Detect which cell encompasses the target text, then output its (x, y) center coordinate. 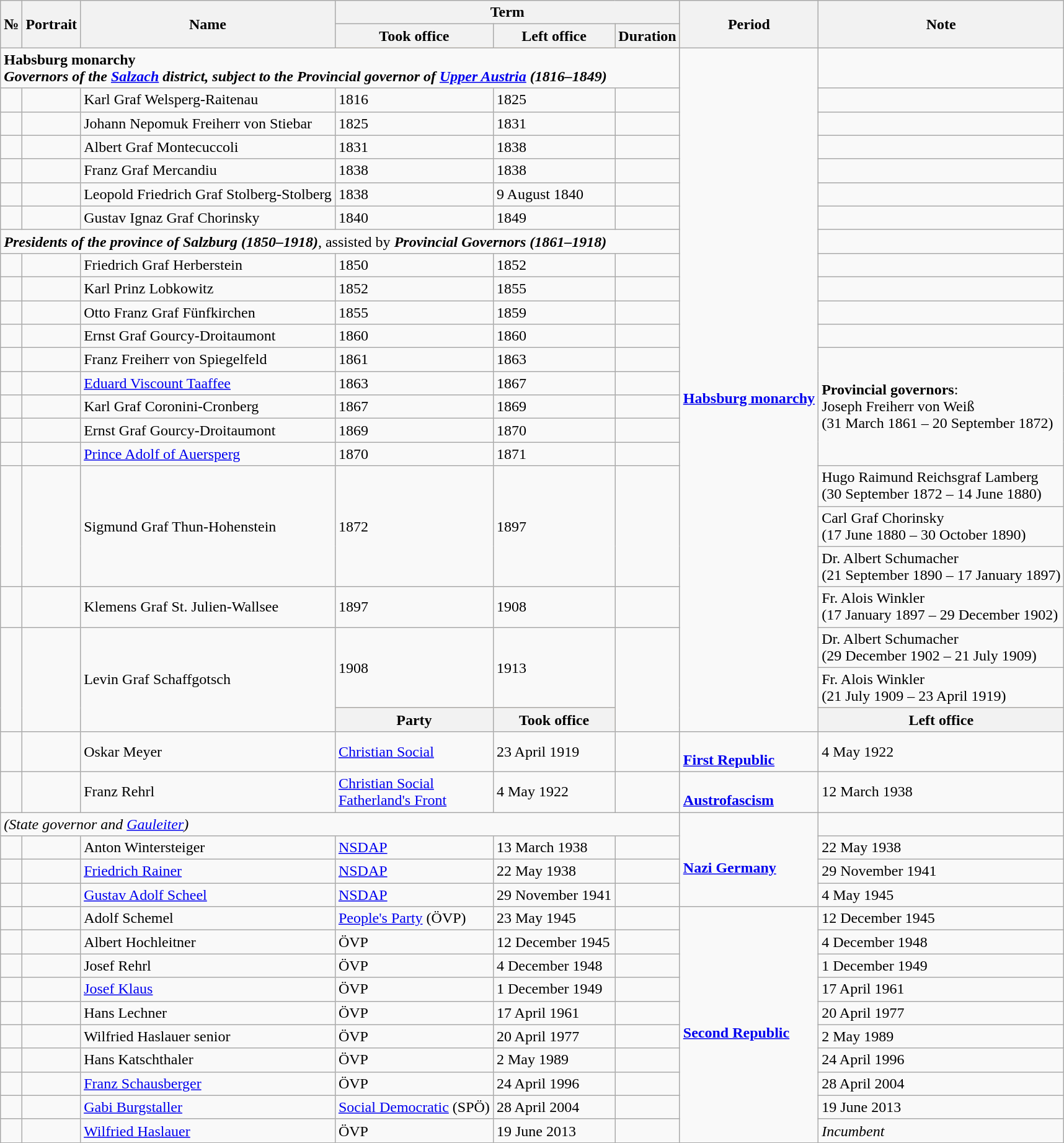
People's Party (ÖVP) (414, 918)
1861 (414, 360)
Note (941, 24)
Second Republic (749, 1025)
1913 (554, 667)
Gabi Burgstaller (208, 1107)
Wilfried Haslauer (208, 1131)
Social Democratic (SPÖ) (414, 1107)
Duration (647, 36)
1850 (414, 265)
Levin Graf Schaffgotsch (208, 679)
Sigmund Graf Thun-Hohenstein (208, 526)
Austrofascism (749, 791)
1840 (414, 218)
1816 (414, 100)
4 May 1945 (941, 895)
9 August 1840 (554, 194)
Period (749, 24)
Nazi Germany (749, 860)
Habsburg monarchy (749, 389)
Albert Hochleitner (208, 942)
Gustav Ignaz Graf Chorinsky (208, 218)
Provincial governors:Joseph Freiherr von Weiß(31 March 1861 – 20 September 1872) (941, 407)
Franz Rehrl (208, 791)
Incumbent (941, 1131)
Christian SocialFatherland's Front (414, 791)
23 April 1919 (554, 752)
(State governor and Gauleiter) (340, 824)
1871 (554, 454)
Adolf Schemel (208, 918)
Friedrich Rainer (208, 871)
Dr. Albert Schumacher(21 September 1890 – 17 January 1897) (941, 567)
Habsburg monarchyGovernors of the Salzach district, subject to the Provincial governor of Upper Austria (1816–1849) (340, 68)
12 March 1938 (941, 791)
Franz Freiherr von Spiegelfeld (208, 360)
Name (208, 24)
Karl Prinz Lobkowitz (208, 288)
Wilfried Haslauer senior (208, 1036)
Franz Schausberger (208, 1083)
Albert Graf Montecuccoli (208, 147)
№ (11, 24)
Hans Katschthaler (208, 1060)
Josef Klaus (208, 989)
Anton Wintersteiger (208, 848)
Oskar Meyer (208, 752)
Fr. Alois Winkler(17 January 1897 – 29 December 1902) (941, 607)
Eduard Viscount Taaffee (208, 383)
Party (414, 719)
Hugo Raimund Reichsgraf Lamberg(30 September 1872 – 14 June 1880) (941, 486)
13 March 1938 (554, 848)
Leopold Friedrich Graf Stolberg-Stolberg (208, 194)
Fr. Alois Winkler(21 July 1909 – 23 April 1919) (941, 687)
Josef Rehrl (208, 966)
First Republic (749, 752)
Hans Lechner (208, 1013)
Gustav Adolf Scheel (208, 895)
Franz Graf Mercandiu (208, 171)
Prince Adolf of Auersperg (208, 454)
1859 (554, 312)
Presidents of the province of Salzburg (1850–1918), assisted by Provincial Governors (1861–1918) (340, 241)
Johann Nepomuk Freiherr von Stiebar (208, 123)
Portrait (51, 24)
Term (507, 12)
Karl Graf Coronini-Cronberg (208, 407)
Karl Graf Welsperg-Raitenau (208, 100)
Christian Social (414, 752)
23 May 1945 (554, 918)
Dr. Albert Schumacher(29 December 1902 – 21 July 1909) (941, 647)
Klemens Graf St. Julien-Wallsee (208, 607)
1872 (414, 526)
Friedrich Graf Herberstein (208, 265)
Otto Franz Graf Fünfkirchen (208, 312)
Carl Graf Chorinsky(17 June 1880 – 30 October 1890) (941, 526)
1849 (554, 218)
